From the cell containing the given text, extract its center point as [X, Y] coordinate. 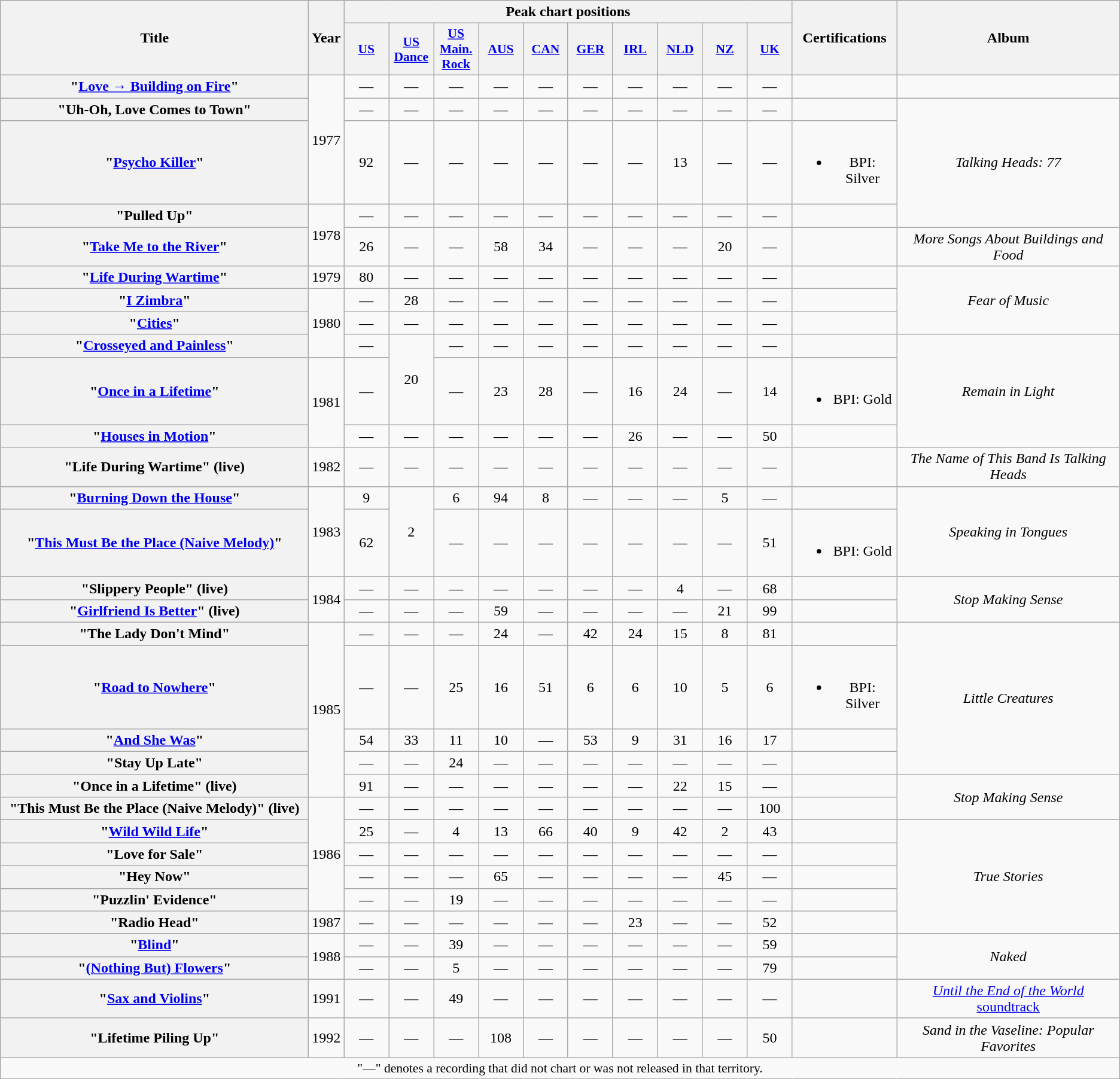
100 [769, 809]
"Take Me to the River" [154, 246]
1988 [327, 956]
1983 [327, 531]
"The Lady Don't Mind" [154, 633]
"Psycho Killer" [154, 163]
Remain in Light [1008, 391]
USMain. Rock [456, 49]
"Life During Wartime" (live) [154, 467]
40 [590, 831]
"I Zimbra" [154, 300]
Year [327, 38]
53 [590, 740]
"Slippery People" (live) [154, 588]
31 [680, 740]
"Once in a Lifetime" (live) [154, 786]
"Love → Building on Fire" [154, 86]
"Puzzlin' Evidence" [154, 900]
43 [769, 831]
Speaking in Tongues [1008, 531]
"Life During Wartime" [154, 278]
66 [546, 831]
Talking Heads: 77 [1008, 163]
52 [769, 922]
1987 [327, 922]
"Pulled Up" [154, 216]
AUS [501, 49]
"Radio Head" [154, 922]
68 [769, 588]
USDance [412, 49]
GER [590, 49]
"Cities" [154, 323]
22 [680, 786]
"Hey Now" [154, 877]
More Songs About Buildings and Food [1008, 246]
IRL [635, 49]
34 [546, 246]
1992 [327, 1037]
11 [456, 740]
81 [769, 633]
94 [501, 498]
54 [366, 740]
1986 [327, 854]
Peak chart positions [568, 12]
The Name of This Band Is Talking Heads [1008, 467]
1984 [327, 599]
33 [412, 740]
Title [154, 38]
1982 [327, 467]
39 [456, 945]
"Burning Down the House" [154, 498]
"Lifetime Piling Up" [154, 1037]
"This Must Be the Place (Naive Melody)" [154, 543]
"And She Was" [154, 740]
"Once in a Lifetime" [154, 391]
108 [501, 1037]
1977 [327, 139]
21 [725, 611]
Little Creatures [1008, 698]
NLD [680, 49]
92 [366, 163]
65 [501, 877]
"Wild Wild Life" [154, 831]
99 [769, 611]
NZ [725, 49]
62 [366, 543]
58 [501, 246]
"Crosseyed and Painless" [154, 346]
Naked [1008, 956]
1978 [327, 236]
"Sax and Violins" [154, 999]
1981 [327, 402]
17 [769, 740]
CAN [546, 49]
1991 [327, 999]
49 [456, 999]
Album [1008, 38]
45 [725, 877]
91 [366, 786]
"Girlfriend Is Better" (live) [154, 611]
UK [769, 49]
"Stay Up Late" [154, 763]
1980 [327, 323]
80 [366, 278]
"Uh-Oh, Love Comes to Town" [154, 109]
True Stories [1008, 877]
Sand in the Vaseline: Popular Favorites [1008, 1037]
"This Must Be the Place (Naive Melody)" (live) [154, 809]
"Blind" [154, 945]
1985 [327, 709]
79 [769, 968]
"Houses in Motion" [154, 436]
1979 [327, 278]
"Road to Nowhere" [154, 687]
19 [456, 900]
US [366, 49]
14 [769, 391]
Certifications [845, 38]
"Love for Sale" [154, 854]
"(Nothing But) Flowers" [154, 968]
Fear of Music [1008, 300]
Until the End of the World soundtrack [1008, 999]
"—" denotes a recording that did not chart or was not released in that territory. [560, 1068]
